Locate the cell with the specified text and output its (x, y) center coordinate. 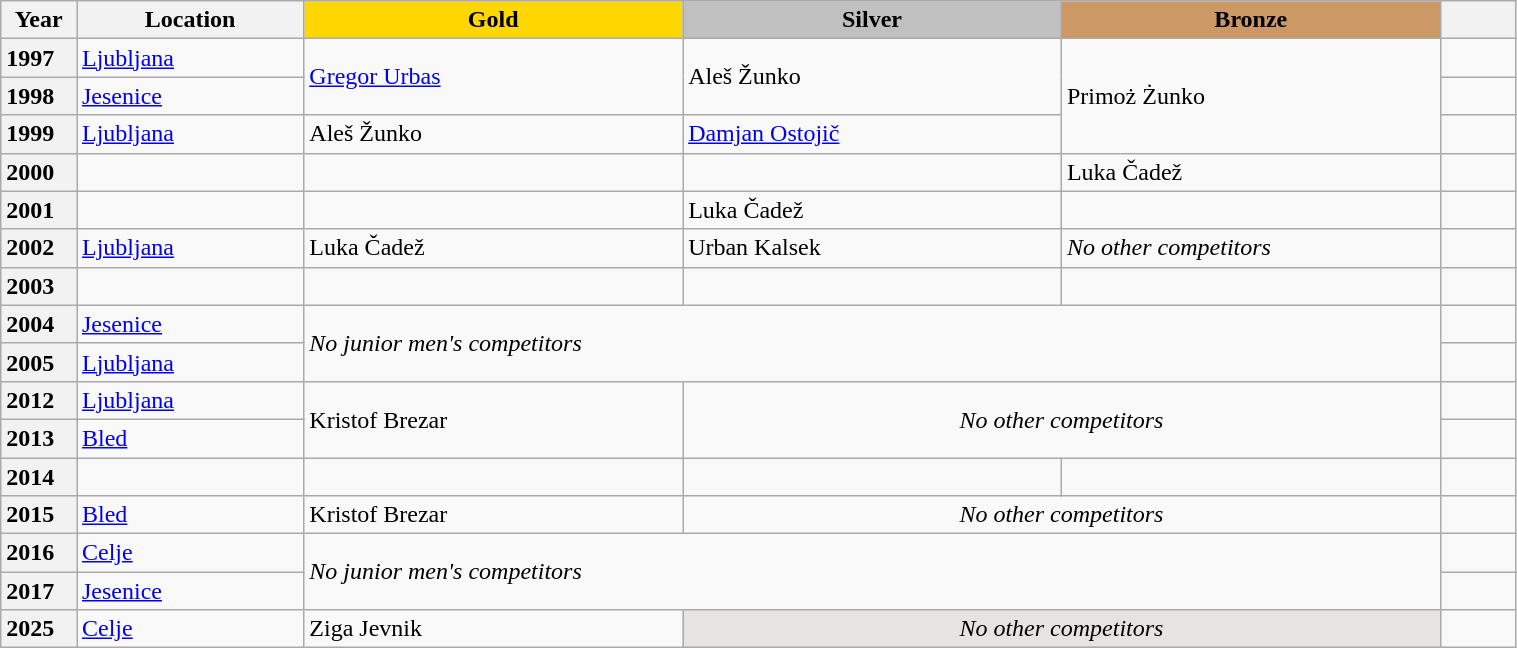
2002 (39, 248)
2017 (39, 591)
Ziga Jevnik (494, 629)
1998 (39, 96)
2001 (39, 210)
2015 (39, 515)
Location (190, 20)
1997 (39, 58)
2003 (39, 286)
2012 (39, 400)
Silver (872, 20)
Primoż Żunko (1250, 96)
2005 (39, 362)
Urban Kalsek (872, 248)
Year (39, 20)
Gregor Urbas (494, 77)
Bronze (1250, 20)
2013 (39, 438)
2016 (39, 553)
1999 (39, 134)
Gold (494, 20)
2025 (39, 629)
2004 (39, 324)
2000 (39, 172)
Damjan Ostojič (872, 134)
2014 (39, 477)
